Return (X, Y) of the center of cell containing provided text 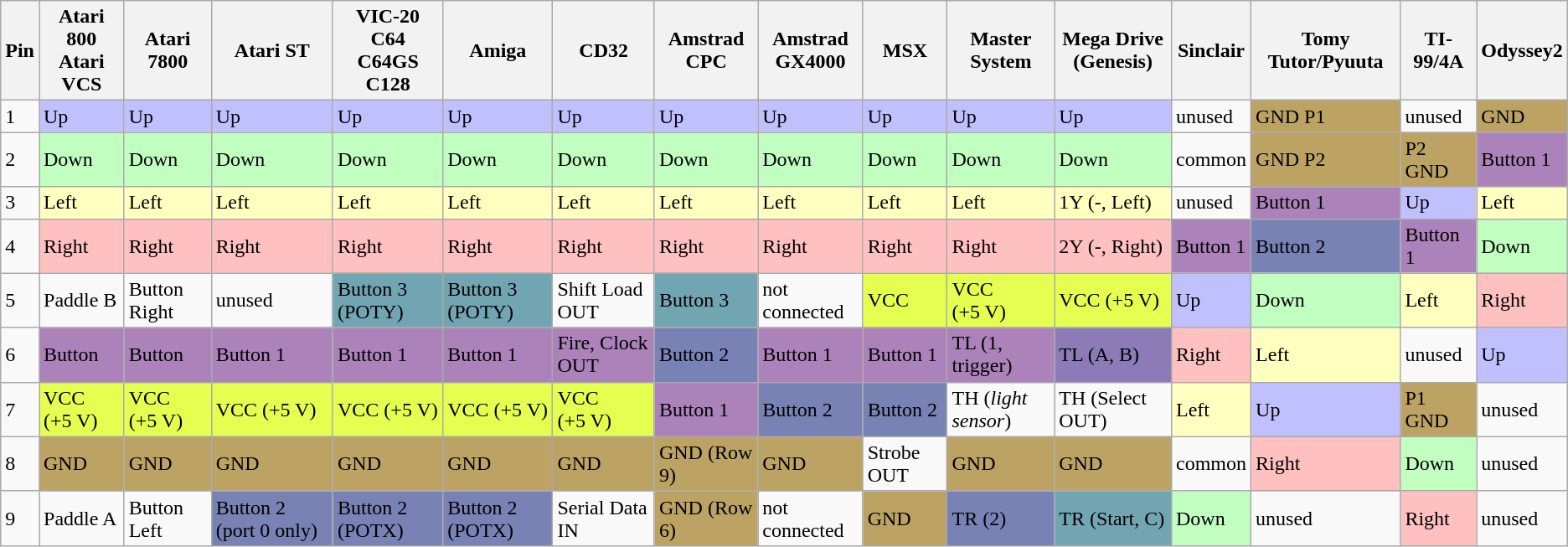
MSX (905, 50)
Sinclair (1211, 50)
TH (Select OUT) (1113, 409)
6 (20, 355)
Tomy Tutor/Pyuuta (1326, 50)
VCC (905, 300)
Paddle A (81, 518)
GND (Row 6) (705, 518)
Shift Load OUT (603, 300)
TR (2) (1001, 518)
Button Left (168, 518)
GND P2 (1326, 159)
AmstradCPC (705, 50)
Paddle B (81, 300)
TI-99/4A (1439, 50)
Fire, Clock OUT (603, 355)
1 (20, 116)
TL (1, trigger) (1001, 355)
GND (Row 9) (705, 464)
1Y (-, Left) (1113, 203)
TR (Start, C) (1113, 518)
2Y (-, Right) (1113, 246)
TL (A, B) (1113, 355)
Button 3 (705, 300)
Master System (1001, 50)
7 (20, 409)
5 (20, 300)
Atari 800Atari VCS (81, 50)
P2 GND (1439, 159)
VIC-20C64C64GSC128 (387, 50)
3 (20, 203)
Odyssey2 (1523, 50)
GND P1 (1326, 116)
Amiga (498, 50)
Serial Data IN (603, 518)
P1 GND (1439, 409)
Mega Drive(Genesis) (1113, 50)
TH (light sensor) (1001, 409)
Pin (20, 50)
9 (20, 518)
CD32 (603, 50)
4 (20, 246)
8 (20, 464)
Atari 7800 (168, 50)
Strobe OUT (905, 464)
2 (20, 159)
Atari ST (271, 50)
AmstradGX4000 (811, 50)
Button Right (168, 300)
Button 2 (port 0 only) (271, 518)
